Scan for the cell matching the given text and deliver its [X, Y] coordinate at center. 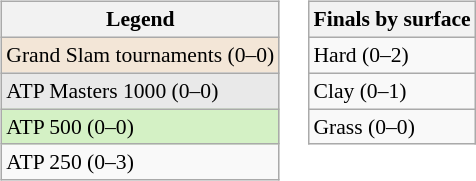
Clay (0–1) [392, 91]
ATP Masters 1000 (0–0) [140, 91]
Finals by surface [392, 20]
ATP 500 (0–0) [140, 127]
ATP 250 (0–3) [140, 162]
Grand Slam tournaments (0–0) [140, 55]
Grass (0–0) [392, 127]
Legend [140, 20]
Hard (0–2) [392, 55]
